Output the [X, Y] coordinate of the center of the cell containing the given text.  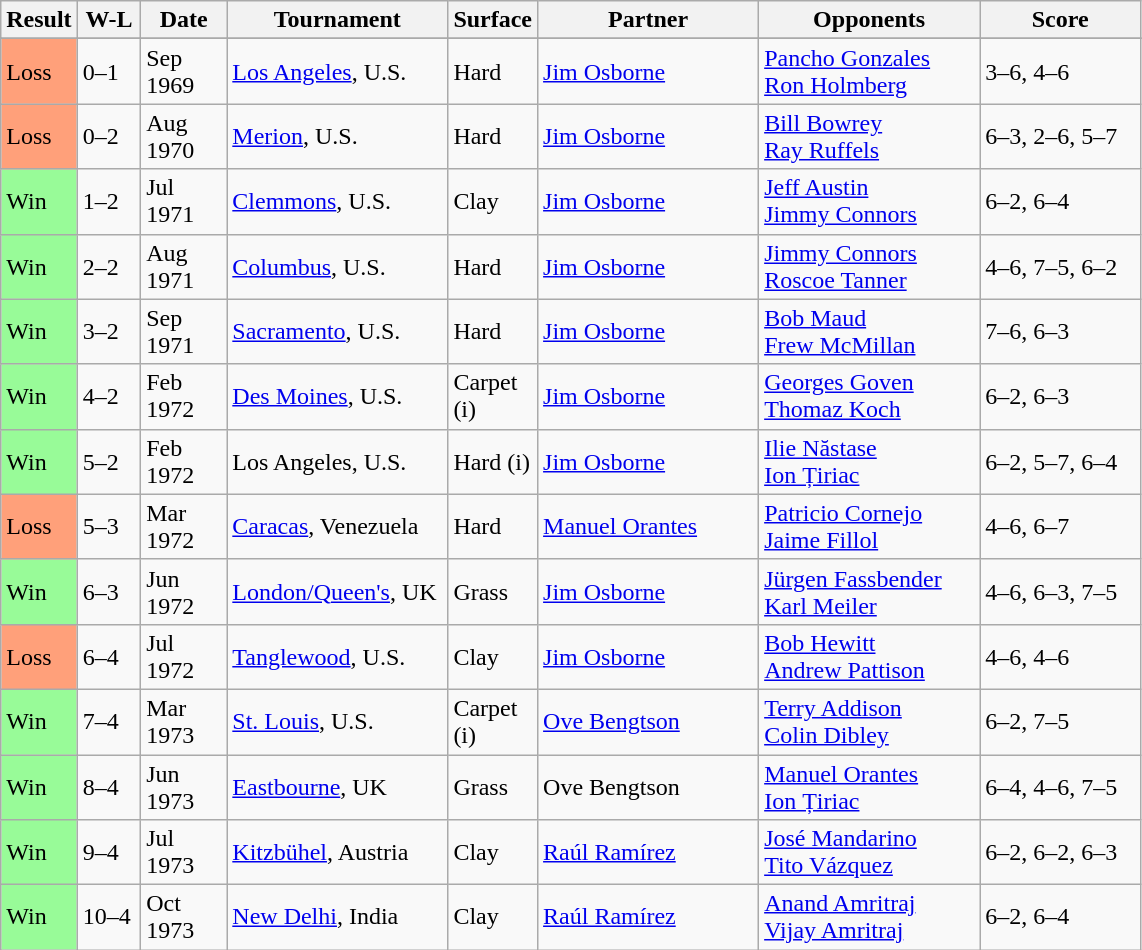
0–2 [109, 136]
Hard (i) [493, 462]
Georges Goven Thomaz Koch [870, 396]
Caracas, Venezuela [338, 526]
Merion, U.S. [338, 136]
Opponents [870, 20]
5–2 [109, 462]
Tournament [338, 20]
6–4 [109, 656]
3–6, 4–6 [1060, 72]
London/Queen's, UK [338, 592]
1–2 [109, 202]
Patricio Cornejo Jaime Fillol [870, 526]
Score [1060, 20]
Sep 1971 [184, 332]
4–6, 6–7 [1060, 526]
José Mandarino Tito Vázquez [870, 852]
4–6, 6–3, 7–5 [1060, 592]
6–4, 4–6, 7–5 [1060, 786]
St. Louis, U.S. [338, 722]
Pancho Gonzales Ron Holmberg [870, 72]
8–4 [109, 786]
Aug 1971 [184, 266]
Mar 1972 [184, 526]
9–4 [109, 852]
6–3, 2–6, 5–7 [1060, 136]
6–2, 7–5 [1060, 722]
Anand Amritraj Vijay Amritraj [870, 918]
Aug 1970 [184, 136]
Des Moines, U.S. [338, 396]
5–3 [109, 526]
New Delhi, India [338, 918]
Bill Bowrey Ray Ruffels [870, 136]
Columbus, U.S. [338, 266]
Sacramento, U.S. [338, 332]
Jun 1973 [184, 786]
Mar 1973 [184, 722]
6–2, 6–2, 6–3 [1060, 852]
Jimmy Connors Roscoe Tanner [870, 266]
Manuel Orantes [648, 526]
4–6, 7–5, 6–2 [1060, 266]
2–2 [109, 266]
Jul 1972 [184, 656]
Eastbourne, UK [338, 786]
Kitzbühel, Austria [338, 852]
7–4 [109, 722]
10–4 [109, 918]
Jeff Austin Jimmy Connors [870, 202]
Partner [648, 20]
Oct 1973 [184, 918]
Clemmons, U.S. [338, 202]
Terry Addison Colin Dibley [870, 722]
Ilie Năstase Ion Țiriac [870, 462]
4–6, 4–6 [1060, 656]
Tanglewood, U.S. [338, 656]
6–2, 6–3 [1060, 396]
Manuel Orantes Ion Țiriac [870, 786]
6–2, 5–7, 6–4 [1060, 462]
6–3 [109, 592]
Jürgen Fassbender Karl Meiler [870, 592]
Bob Maud Frew McMillan [870, 332]
4–2 [109, 396]
Jul 1973 [184, 852]
Jul 1971 [184, 202]
Result [39, 20]
Date [184, 20]
W-L [109, 20]
3–2 [109, 332]
Bob Hewitt Andrew Pattison [870, 656]
Sep 1969 [184, 72]
Jun 1972 [184, 592]
0–1 [109, 72]
7–6, 6–3 [1060, 332]
Surface [493, 20]
